Locate the cell with the specified text and output its (x, y) center coordinate. 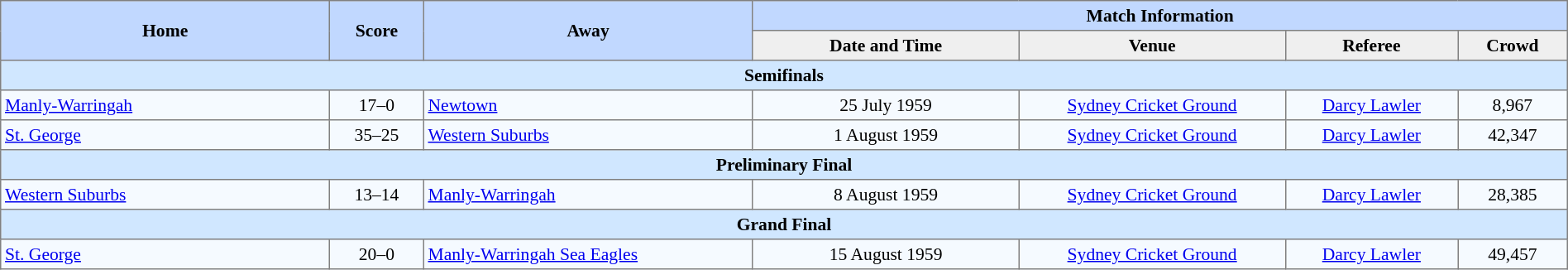
Semifinals (784, 75)
Newtown (588, 105)
1 August 1959 (886, 135)
Referee (1371, 46)
Venue (1152, 46)
Home (165, 31)
42,347 (1513, 135)
Crowd (1513, 46)
Match Information (1159, 16)
8 August 1959 (886, 195)
8,967 (1513, 105)
28,385 (1513, 195)
Away (588, 31)
25 July 1959 (886, 105)
49,457 (1513, 254)
35–25 (377, 135)
Preliminary Final (784, 165)
20–0 (377, 254)
Manly-Warringah Sea Eagles (588, 254)
13–14 (377, 195)
17–0 (377, 105)
Grand Final (784, 224)
Score (377, 31)
15 August 1959 (886, 254)
Date and Time (886, 46)
